Capture the cell that displays the provided text and extract its (x, y) central coordinate. 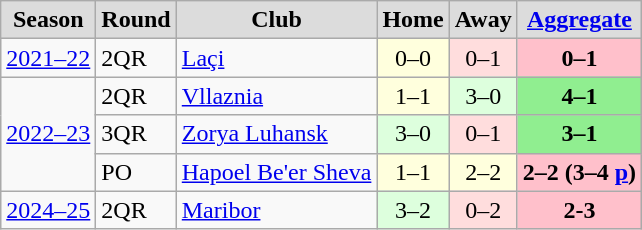
PO (136, 172)
0–2 (483, 210)
Laçi (276, 58)
Club (276, 20)
Season (48, 20)
2–2 (483, 172)
Hapoel Be'er Sheva (276, 172)
0–0 (413, 58)
2-3 (579, 210)
Home (413, 20)
Vllaznia (276, 96)
Away (483, 20)
4–1 (579, 96)
2–2 (3–4 p) (579, 172)
Aggregate (579, 20)
2021–22 (48, 58)
Maribor (276, 210)
3–1 (579, 134)
3–2 (413, 210)
3QR (136, 134)
2024–25 (48, 210)
Zorya Luhansk (276, 134)
Round (136, 20)
2022–23 (48, 134)
